Return [x, y] of the center of cell containing provided text 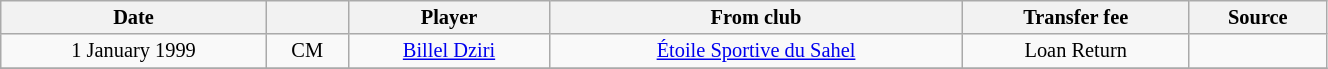
Billel Dziri [449, 51]
From club [756, 17]
Date [134, 17]
Étoile Sportive du Sahel [756, 51]
Player [449, 17]
1 January 1999 [134, 51]
Loan Return [1076, 51]
CM [307, 51]
Transfer fee [1076, 17]
Source [1258, 17]
